From the cell containing the given text, extract its center point as (X, Y) coordinate. 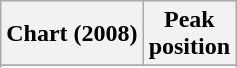
Chart (2008) (72, 34)
Peakposition (189, 34)
